Search for the cell housing the specified text and yield its (x, y) center coordinate. 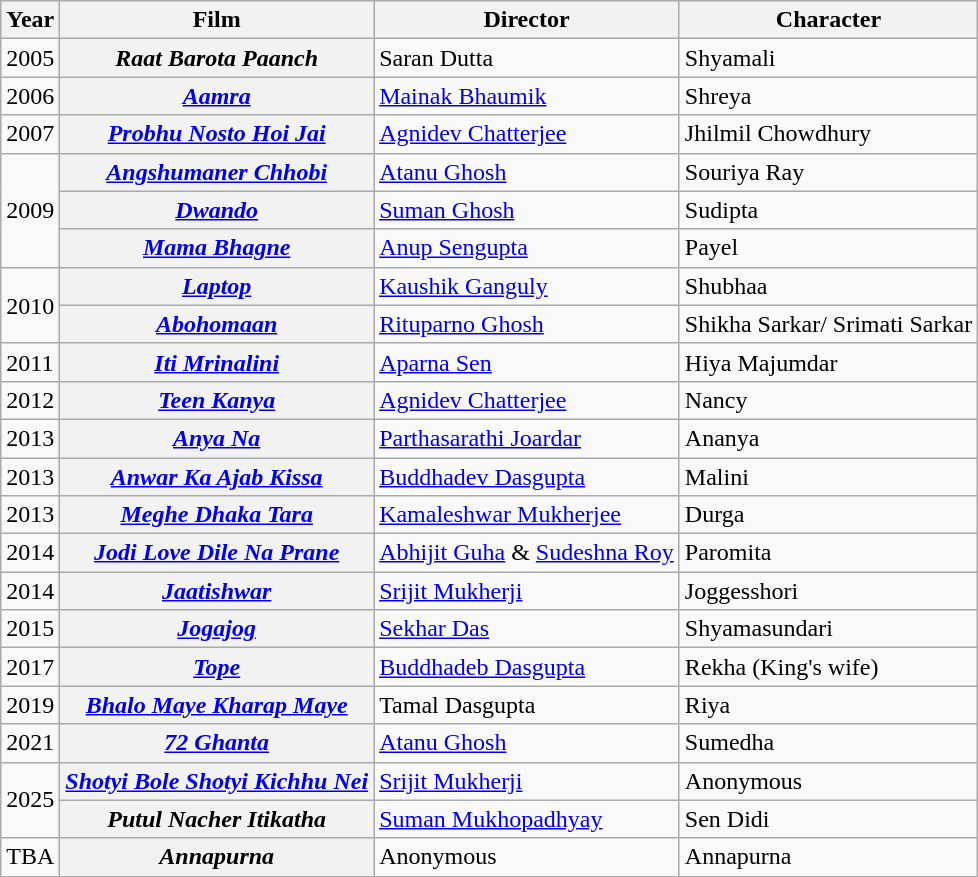
2009 (30, 210)
Jhilmil Chowdhury (828, 134)
2006 (30, 96)
Abohomaan (217, 324)
Shikha Sarkar/ Srimati Sarkar (828, 324)
72 Ghanta (217, 743)
Teen Kanya (217, 400)
2007 (30, 134)
Meghe Dhaka Tara (217, 515)
Sen Didi (828, 819)
2021 (30, 743)
Shyamali (828, 58)
Probhu Nosto Hoi Jai (217, 134)
Jodi Love Dile Na Prane (217, 553)
2005 (30, 58)
Putul Nacher Itikatha (217, 819)
Tope (217, 667)
Shyamasundari (828, 629)
Riya (828, 705)
Sumedha (828, 743)
Jaatishwar (217, 591)
Hiya Majumdar (828, 362)
Sekhar Das (527, 629)
Malini (828, 477)
Parthasarathi Joardar (527, 438)
2010 (30, 305)
Tamal Dasgupta (527, 705)
Anup Sengupta (527, 248)
Aamra (217, 96)
Rekha (King's wife) (828, 667)
Abhijit Guha & Sudeshna Roy (527, 553)
Payel (828, 248)
Raat Barota Paanch (217, 58)
Iti Mrinalini (217, 362)
Souriya Ray (828, 172)
Director (527, 20)
Suman Ghosh (527, 210)
Kaushik Ganguly (527, 286)
Suman Mukhopadhyay (527, 819)
Buddhadev Dasgupta (527, 477)
Anya Na (217, 438)
Ananya (828, 438)
Nancy (828, 400)
Kamaleshwar Mukherjee (527, 515)
Mainak Bhaumik (527, 96)
Jogajog (217, 629)
Joggesshori (828, 591)
TBA (30, 857)
Character (828, 20)
Shubhaa (828, 286)
Shotyi Bole Shotyi Kichhu Nei (217, 781)
Mama Bhagne (217, 248)
Saran Dutta (527, 58)
Shreya (828, 96)
Year (30, 20)
2019 (30, 705)
Rituparno Ghosh (527, 324)
Angshumaner Chhobi (217, 172)
Bhalo Maye Kharap Maye (217, 705)
Laptop (217, 286)
Dwando (217, 210)
Aparna Sen (527, 362)
Durga (828, 515)
2015 (30, 629)
Paromita (828, 553)
Buddhadeb Dasgupta (527, 667)
Sudipta (828, 210)
2025 (30, 800)
2011 (30, 362)
Anwar Ka Ajab Kissa (217, 477)
2017 (30, 667)
2012 (30, 400)
Film (217, 20)
